Locate the cell with the specified text and output its (X, Y) center coordinate. 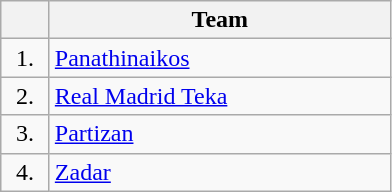
Team (220, 20)
Real Madrid Teka (220, 96)
1. (26, 58)
4. (26, 172)
Panathinaikos (220, 58)
Zadar (220, 172)
2. (26, 96)
3. (26, 134)
Partizan (220, 134)
